From the cell containing the given text, extract its center point as [X, Y] coordinate. 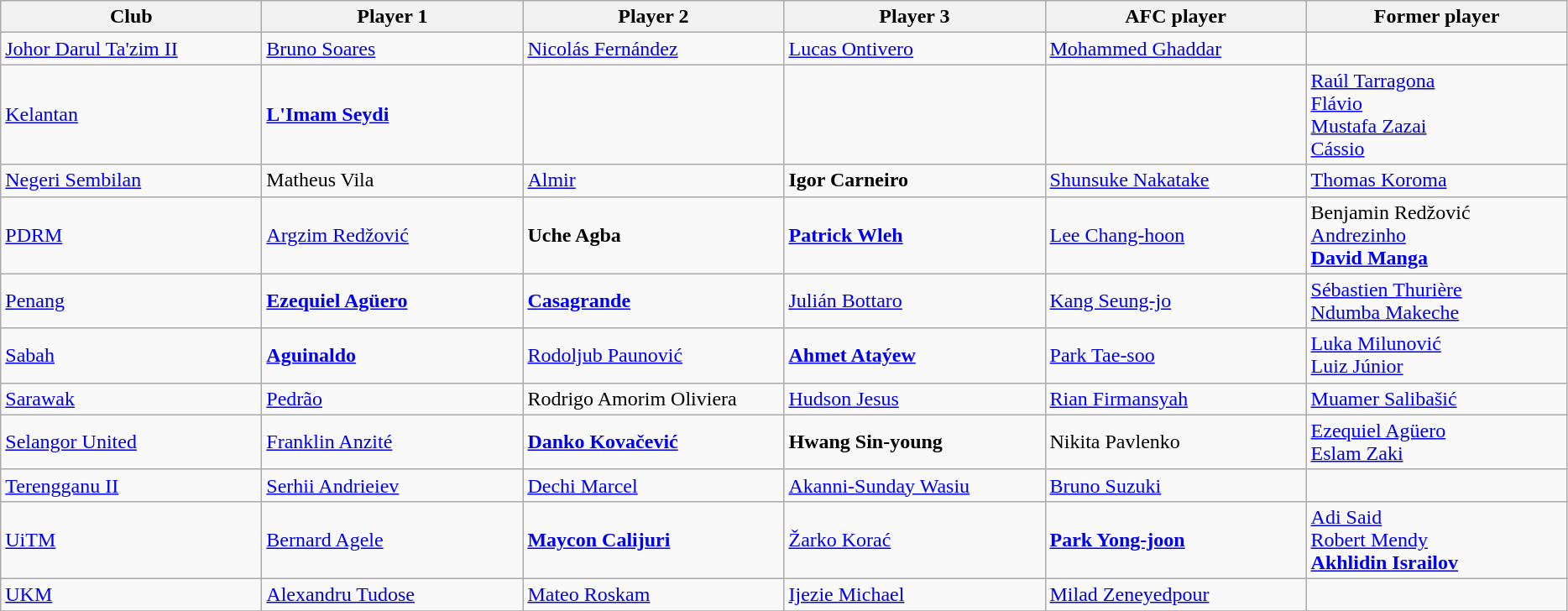
Hudson Jesus [915, 399]
Nicolás Fernández [653, 49]
Penang [131, 300]
Matheus Vila [393, 180]
Mateo Roskam [653, 594]
L'Imam Seydi [393, 114]
Bruno Suzuki [1175, 485]
Player 1 [393, 17]
Selangor United [131, 441]
Sabah [131, 356]
Casagrande [653, 300]
Luka Milunović Luiz Júnior [1437, 356]
Ezequiel Agüero [393, 300]
Uche Agba [653, 235]
AFC player [1175, 17]
UiTM [131, 540]
Lee Chang-hoon [1175, 235]
Dechi Marcel [653, 485]
Žarko Korać [915, 540]
Muamer Salibašić [1437, 399]
Ezequiel Agüero Eslam Zaki [1437, 441]
Rodrigo Amorim Oliviera [653, 399]
Player 2 [653, 17]
Bruno Soares [393, 49]
Igor Carneiro [915, 180]
Franklin Anzité [393, 441]
Adi Said Robert Mendy Akhlidin Israilov [1437, 540]
Park Tae-soo [1175, 356]
PDRM [131, 235]
Almir [653, 180]
Bernard Agele [393, 540]
Rian Firmansyah [1175, 399]
Kelantan [131, 114]
Akanni-Sunday Wasiu [915, 485]
Club [131, 17]
Raúl Tarragona Flávio Mustafa Zazai Cássio [1437, 114]
Benjamin Redžović Andrezinho David Manga [1437, 235]
Former player [1437, 17]
Maycon Calijuri [653, 540]
Ahmet Ataýew [915, 356]
Aguinaldo [393, 356]
Park Yong-joon [1175, 540]
Sébastien Thurière Ndumba Makeche [1437, 300]
Argzim Redžović [393, 235]
Terengganu II [131, 485]
Kang Seung-jo [1175, 300]
Rodoljub Paunović [653, 356]
Thomas Koroma [1437, 180]
Ijezie Michael [915, 594]
Alexandru Tudose [393, 594]
Mohammed Ghaddar [1175, 49]
Sarawak [131, 399]
Hwang Sin-young [915, 441]
Johor Darul Ta'zim II [131, 49]
Serhii Andrieiev [393, 485]
Player 3 [915, 17]
UKM [131, 594]
Shunsuke Nakatake [1175, 180]
Danko Kovačević [653, 441]
Patrick Wleh [915, 235]
Lucas Ontivero [915, 49]
Pedrão [393, 399]
Milad Zeneyedpour [1175, 594]
Negeri Sembilan [131, 180]
Nikita Pavlenko [1175, 441]
Julián Bottaro [915, 300]
